Extract the (X, Y) coordinate from the center of the cell holding the provided text.  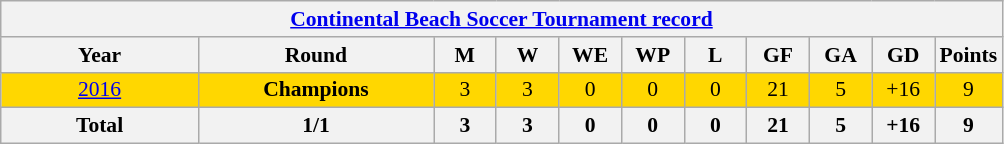
L (716, 55)
GD (904, 55)
WE (590, 55)
1/1 (316, 126)
Round (316, 55)
GA (840, 55)
Champions (316, 90)
M (466, 55)
Year (100, 55)
2016 (100, 90)
WP (652, 55)
Total (100, 126)
Continental Beach Soccer Tournament record (502, 19)
W (528, 55)
GF (778, 55)
Points (968, 55)
